From the cell containing the given text, extract its center point as [x, y] coordinate. 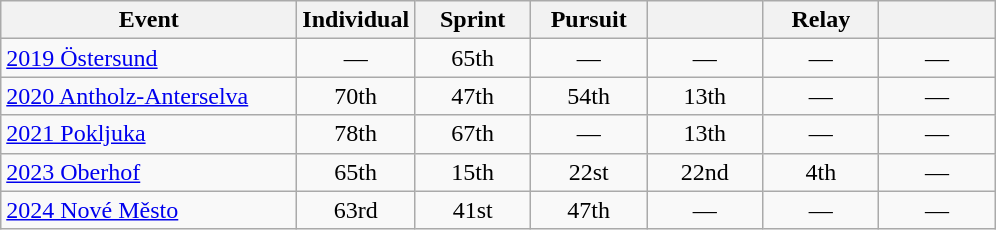
2024 Nové Město [149, 210]
2019 Östersund [149, 58]
22nd [705, 172]
4th [821, 172]
22st [589, 172]
70th [356, 96]
67th [473, 134]
54th [589, 96]
2020 Antholz-Anterselva [149, 96]
63rd [356, 210]
Sprint [473, 20]
2023 Oberhof [149, 172]
78th [356, 134]
Pursuit [589, 20]
Relay [821, 20]
15th [473, 172]
41st [473, 210]
Event [149, 20]
2021 Pokljuka [149, 134]
Individual [356, 20]
